Locate the cell with the specified text and output its (x, y) center coordinate. 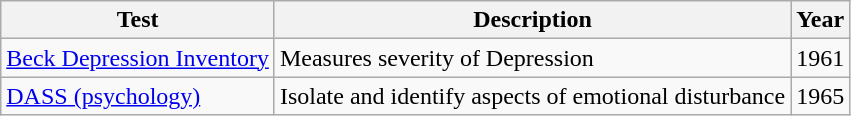
1965 (820, 96)
Year (820, 20)
Measures severity of Depression (532, 58)
DASS (psychology) (138, 96)
Description (532, 20)
1961 (820, 58)
Test (138, 20)
Beck Depression Inventory (138, 58)
Isolate and identify aspects of emotional disturbance (532, 96)
